From the cell containing the given text, extract its center point as [x, y] coordinate. 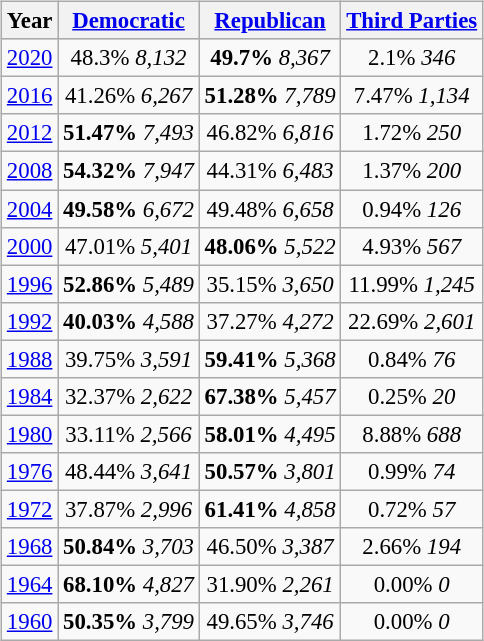
Republican [270, 21]
1.37% 200 [412, 171]
2.1% 346 [412, 58]
1960 [30, 622]
47.01% 5,401 [129, 246]
1980 [30, 434]
68.10% 4,827 [129, 584]
2008 [30, 171]
40.03% 4,588 [129, 321]
39.75% 3,591 [129, 359]
2012 [30, 133]
46.82% 6,816 [270, 133]
2016 [30, 96]
0.25% 20 [412, 396]
1968 [30, 547]
7.47% 1,134 [412, 96]
49.7% 8,367 [270, 58]
49.48% 6,658 [270, 209]
22.69% 2,601 [412, 321]
37.27% 4,272 [270, 321]
4.93% 567 [412, 246]
11.99% 1,245 [412, 284]
Year [30, 21]
33.11% 2,566 [129, 434]
2020 [30, 58]
8.88% 688 [412, 434]
0.99% 74 [412, 472]
46.50% 3,387 [270, 547]
50.35% 3,799 [129, 622]
49.65% 3,746 [270, 622]
35.15% 3,650 [270, 284]
41.26% 6,267 [129, 96]
0.94% 126 [412, 209]
1972 [30, 509]
48.06% 5,522 [270, 246]
0.72% 57 [412, 509]
59.41% 5,368 [270, 359]
1984 [30, 396]
50.57% 3,801 [270, 472]
51.28% 7,789 [270, 96]
2000 [30, 246]
1976 [30, 472]
54.32% 7,947 [129, 171]
1988 [30, 359]
1964 [30, 584]
52.86% 5,489 [129, 284]
Democratic [129, 21]
2.66% 194 [412, 547]
48.44% 3,641 [129, 472]
61.41% 4,858 [270, 509]
48.3% 8,132 [129, 58]
37.87% 2,996 [129, 509]
44.31% 6,483 [270, 171]
1.72% 250 [412, 133]
58.01% 4,495 [270, 434]
67.38% 5,457 [270, 396]
31.90% 2,261 [270, 584]
1992 [30, 321]
49.58% 6,672 [129, 209]
51.47% 7,493 [129, 133]
50.84% 3,703 [129, 547]
Third Parties [412, 21]
1996 [30, 284]
32.37% 2,622 [129, 396]
0.84% 76 [412, 359]
2004 [30, 209]
